Capture the cell that displays the provided text and extract its [x, y] central coordinate. 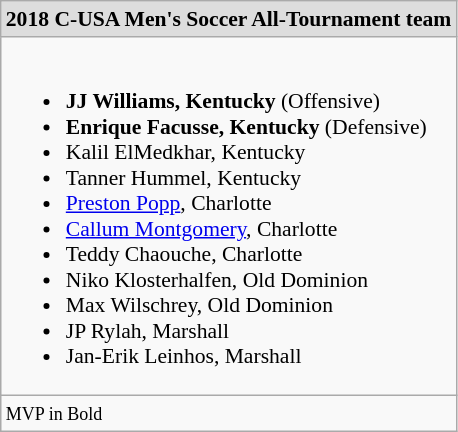
MVP in Bold [229, 414]
2018 C-USA Men's Soccer All-Tournament team [229, 19]
